Return (x, y) of the center of cell containing provided text 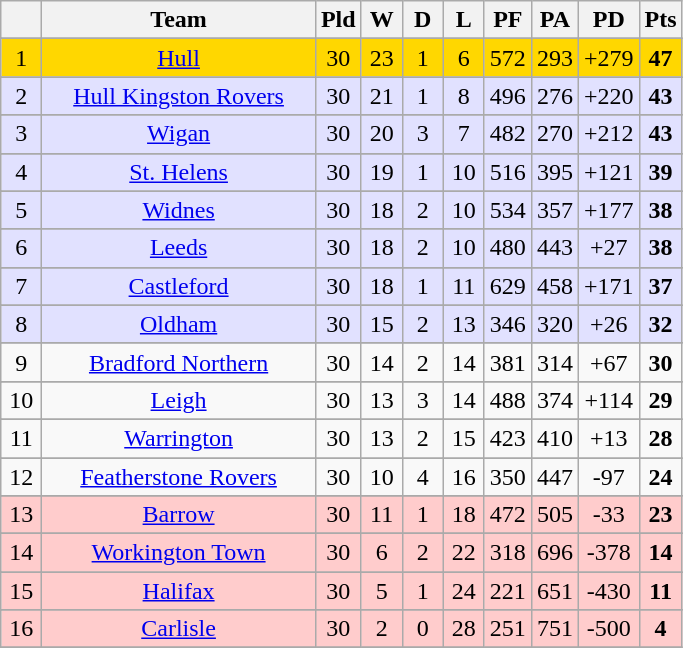
22 (464, 553)
346 (508, 324)
Wigan (179, 134)
9 (22, 362)
480 (508, 248)
Pts (660, 20)
534 (508, 210)
Featherstone Rovers (179, 477)
505 (554, 515)
572 (508, 58)
29 (660, 400)
Workington Town (179, 553)
696 (554, 553)
Leigh (179, 400)
PD (608, 20)
472 (508, 515)
443 (554, 248)
Leeds (179, 248)
+171 (608, 286)
+220 (608, 96)
32 (660, 324)
270 (554, 134)
Carlisle (179, 629)
20 (382, 134)
482 (508, 134)
651 (554, 591)
350 (508, 477)
-33 (608, 515)
Oldham (179, 324)
629 (508, 286)
-430 (608, 591)
47 (660, 58)
+212 (608, 134)
447 (554, 477)
-500 (608, 629)
37 (660, 286)
751 (554, 629)
+114 (608, 400)
+27 (608, 248)
423 (508, 438)
+121 (608, 172)
21 (382, 96)
+26 (608, 324)
Bradford Northern (179, 362)
Castleford (179, 286)
395 (554, 172)
488 (508, 400)
+67 (608, 362)
Barrow (179, 515)
39 (660, 172)
St. Helens (179, 172)
320 (554, 324)
293 (554, 58)
318 (508, 553)
357 (554, 210)
+13 (608, 438)
-378 (608, 553)
381 (508, 362)
314 (554, 362)
D (422, 20)
Hull (179, 58)
410 (554, 438)
Widnes (179, 210)
Warrington (179, 438)
12 (22, 477)
+279 (608, 58)
276 (554, 96)
0 (422, 629)
W (382, 20)
221 (508, 591)
PA (554, 20)
+177 (608, 210)
458 (554, 286)
L (464, 20)
251 (508, 629)
Pld (338, 20)
Halifax (179, 591)
496 (508, 96)
Team (179, 20)
374 (554, 400)
Hull Kingston Rovers (179, 96)
-97 (608, 477)
516 (508, 172)
PF (508, 20)
19 (382, 172)
